Provide the (x, y) coordinate of the cell's center where the given text is located.  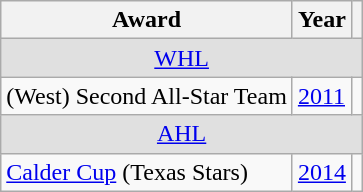
2014 (322, 172)
(West) Second All-Star Team (147, 96)
2011 (322, 96)
Calder Cup (Texas Stars) (147, 172)
Award (147, 20)
Year (322, 20)
AHL (182, 134)
WHL (182, 58)
